Detect which cell encompasses the target text, then output its (X, Y) center coordinate. 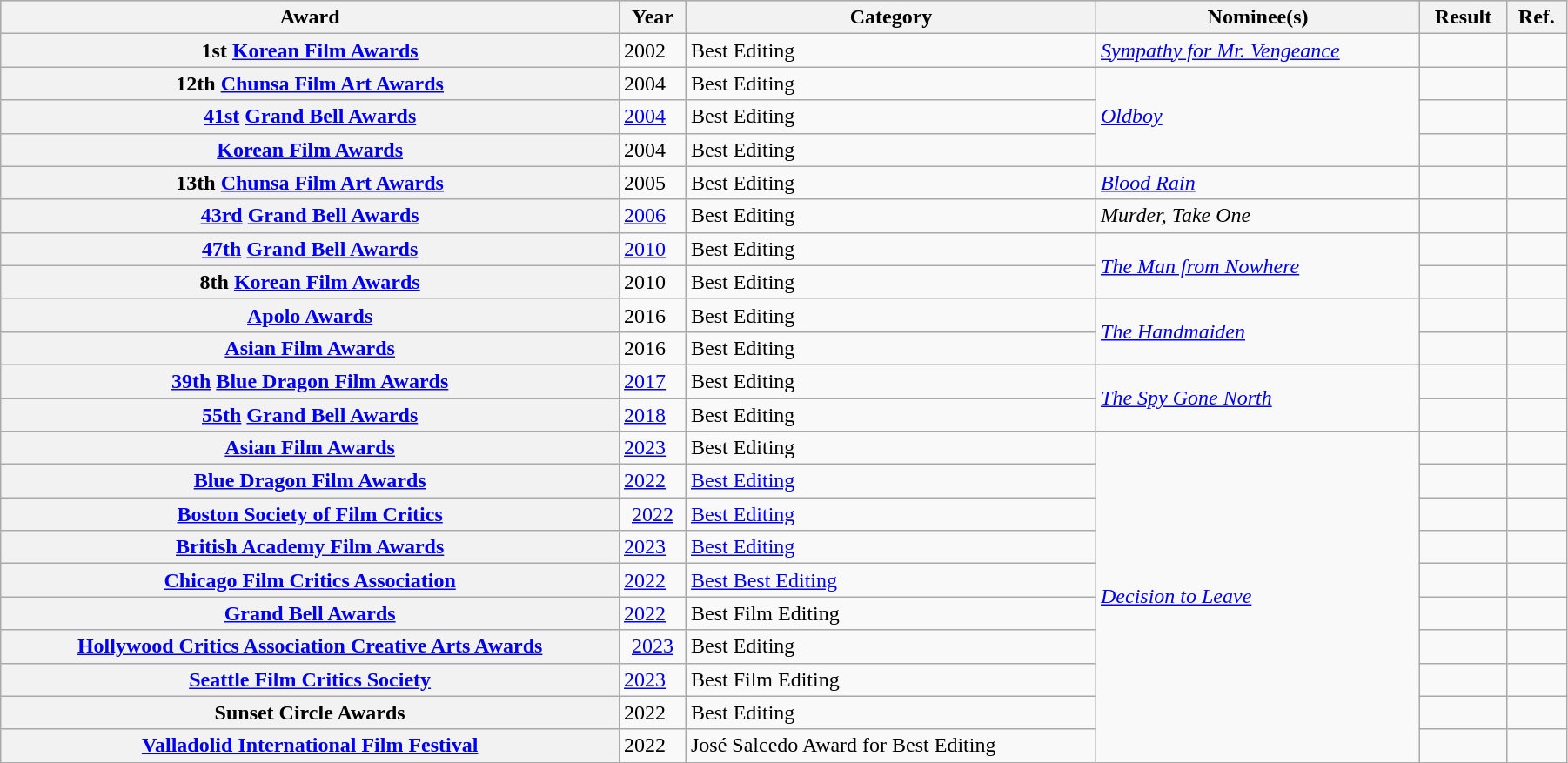
1st Korean Film Awards (310, 50)
Best Best Editing (891, 580)
Sunset Circle Awards (310, 713)
Hollywood Critics Association Creative Arts Awards (310, 646)
The Handmaiden (1258, 331)
39th Blue Dragon Film Awards (310, 381)
Grand Bell Awards (310, 613)
The Man from Nowhere (1258, 265)
55th Grand Bell Awards (310, 415)
Blood Rain (1258, 183)
2018 (653, 415)
2006 (653, 216)
Category (891, 17)
Seattle Film Critics Society (310, 679)
Result (1464, 17)
Sympathy for Mr. Vengeance (1258, 50)
Apolo Awards (310, 315)
2002 (653, 50)
47th Grand Bell Awards (310, 249)
Korean Film Awards (310, 150)
Year (653, 17)
Decision to Leave (1258, 597)
Blue Dragon Film Awards (310, 481)
Chicago Film Critics Association (310, 580)
2005 (653, 183)
41st Grand Bell Awards (310, 117)
The Spy Gone North (1258, 398)
8th Korean Film Awards (310, 282)
British Academy Film Awards (310, 547)
Boston Society of Film Critics (310, 514)
Ref. (1537, 17)
Valladolid International Film Festival (310, 746)
Award (310, 17)
Murder, Take One (1258, 216)
José Salcedo Award for Best Editing (891, 746)
Oldboy (1258, 117)
Nominee(s) (1258, 17)
12th Chunsa Film Art Awards (310, 84)
2017 (653, 381)
13th Chunsa Film Art Awards (310, 183)
43rd Grand Bell Awards (310, 216)
